For the text-containing cell, return its midpoint in (X, Y) coordinate format. 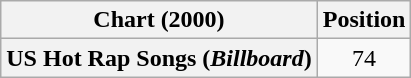
Position (364, 20)
74 (364, 58)
Chart (2000) (159, 20)
US Hot Rap Songs (Billboard) (159, 58)
